From the cell containing the given text, extract its center point as [X, Y] coordinate. 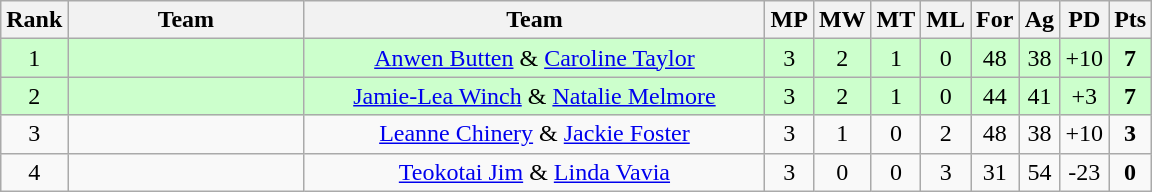
MW [842, 20]
44 [995, 96]
Ag [1040, 20]
Leanne Chinery & Jackie Foster [534, 134]
54 [1040, 172]
+3 [1084, 96]
PD [1084, 20]
ML [946, 20]
Rank [34, 20]
MT [896, 20]
Pts [1130, 20]
31 [995, 172]
Teokotai Jim & Linda Vavia [534, 172]
-23 [1084, 172]
For [995, 20]
41 [1040, 96]
Jamie-Lea Winch & Natalie Melmore [534, 96]
4 [34, 172]
Anwen Butten & Caroline Taylor [534, 58]
MP [789, 20]
